Identify which cell holds the provided text, then report its [X, Y] central coordinate. 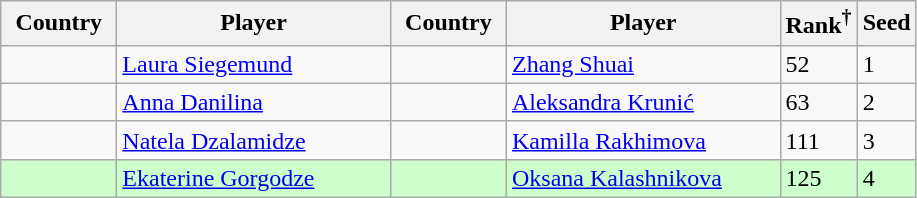
Zhang Shuai [643, 64]
111 [818, 140]
125 [818, 178]
Kamilla Rakhimova [643, 140]
Anna Danilina [254, 102]
Rank† [818, 24]
4 [886, 178]
63 [818, 102]
1 [886, 64]
Oksana Kalashnikova [643, 178]
Ekaterine Gorgodze [254, 178]
2 [886, 102]
Aleksandra Krunić [643, 102]
3 [886, 140]
Seed [886, 24]
Laura Siegemund [254, 64]
52 [818, 64]
Natela Dzalamidze [254, 140]
